From the cell containing the given text, extract its center point as (X, Y) coordinate. 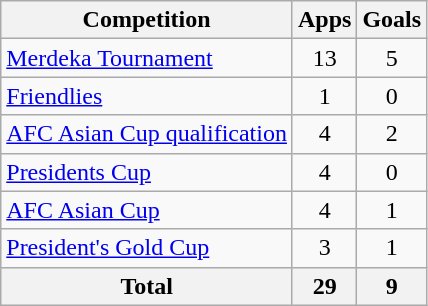
AFC Asian Cup qualification (147, 134)
AFC Asian Cup (147, 210)
Friendlies (147, 96)
9 (392, 286)
Competition (147, 20)
13 (324, 58)
5 (392, 58)
Goals (392, 20)
President's Gold Cup (147, 248)
3 (324, 248)
Total (147, 286)
29 (324, 286)
2 (392, 134)
Presidents Cup (147, 172)
Apps (324, 20)
Merdeka Tournament (147, 58)
